Pinpoint the cell where the given text exists, returning its [X, Y] midpoint coordinate. 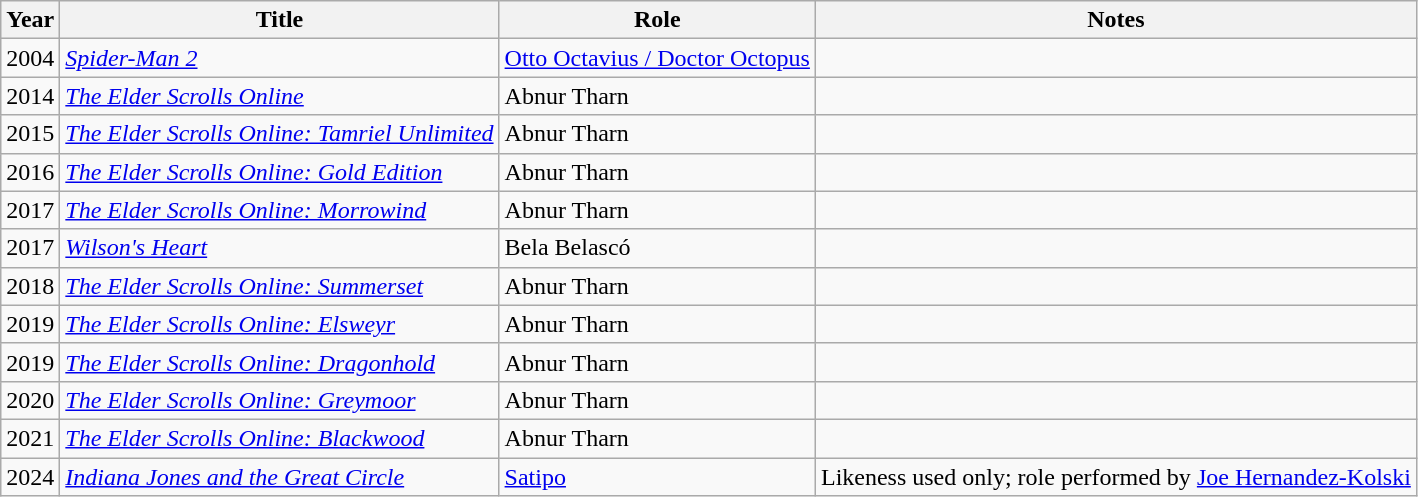
Otto Octavius / Doctor Octopus [657, 58]
Satipo [657, 477]
The Elder Scrolls Online: Elsweyr [280, 324]
Notes [1116, 20]
Spider-Man 2 [280, 58]
Role [657, 20]
Title [280, 20]
Likeness used only; role performed by Joe Hernandez-Kolski [1116, 477]
2015 [30, 134]
The Elder Scrolls Online: Greymoor [280, 400]
2014 [30, 96]
Bela Belascó [657, 248]
The Elder Scrolls Online: Dragonhold [280, 362]
2016 [30, 172]
Indiana Jones and the Great Circle [280, 477]
The Elder Scrolls Online: Summerset [280, 286]
Year [30, 20]
The Elder Scrolls Online: Morrowind [280, 210]
Wilson's Heart [280, 248]
2024 [30, 477]
The Elder Scrolls Online [280, 96]
2018 [30, 286]
2020 [30, 400]
2021 [30, 438]
The Elder Scrolls Online: Tamriel Unlimited [280, 134]
The Elder Scrolls Online: Blackwood [280, 438]
The Elder Scrolls Online: Gold Edition [280, 172]
2004 [30, 58]
